Scan for the cell matching the given text and deliver its (X, Y) coordinate at center. 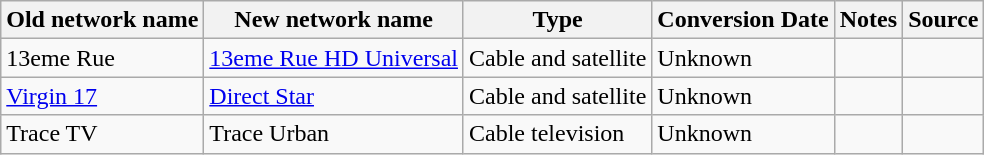
New network name (334, 20)
13eme Rue (102, 58)
Virgin 17 (102, 96)
Notes (868, 20)
Direct Star (334, 96)
Trace TV (102, 134)
13eme Rue HD Universal (334, 58)
Conversion Date (743, 20)
Cable television (557, 134)
Trace Urban (334, 134)
Old network name (102, 20)
Type (557, 20)
Source (944, 20)
